Output the [x, y] coordinate of the center of the cell containing the given text.  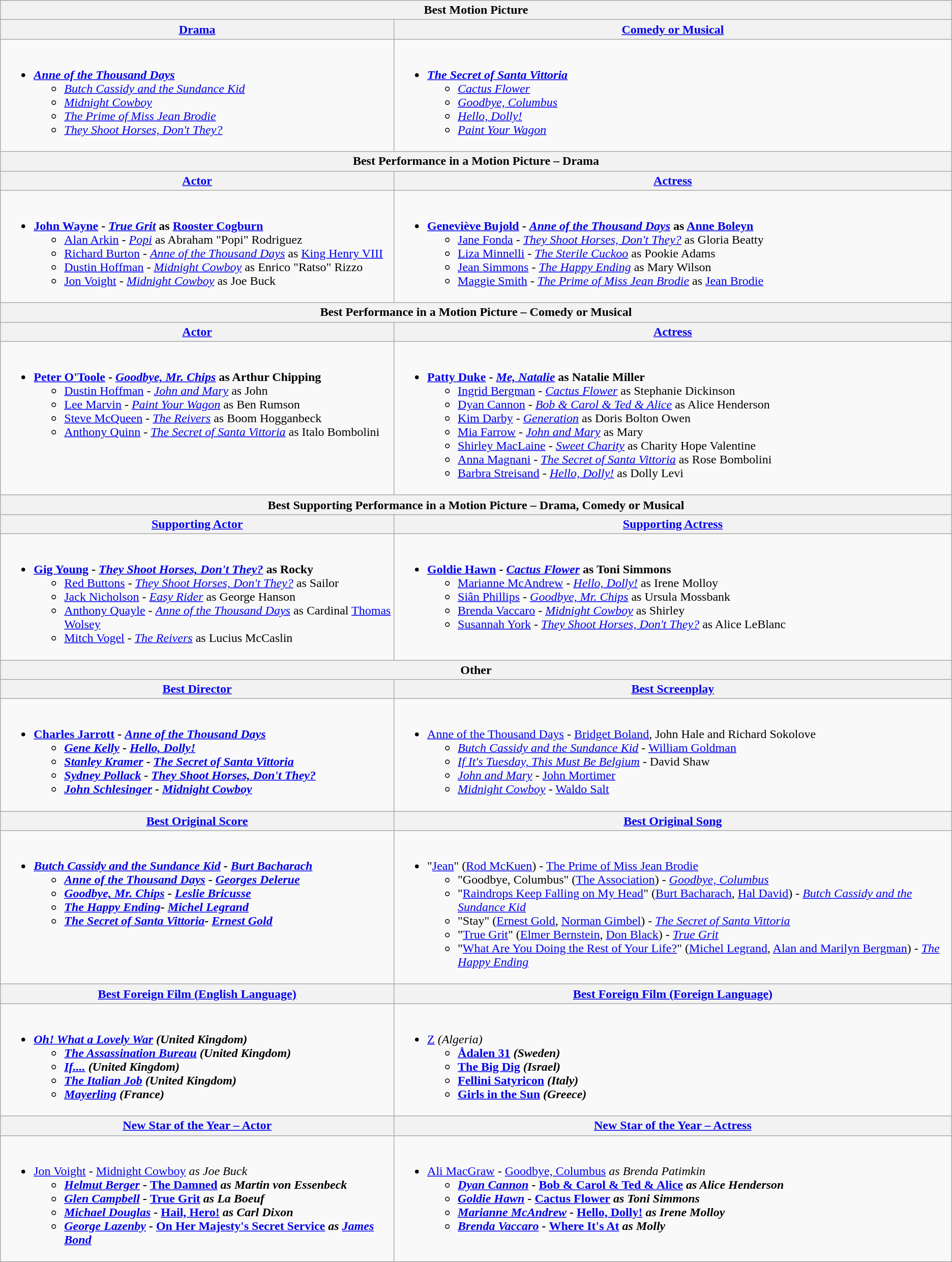
Supporting Actress [673, 524]
The Secret of Santa VittoriaCactus FlowerGoodbye, ColumbusHello, Dolly!Paint Your Wagon [673, 96]
Best Motion Picture [476, 10]
Best Original Song [673, 821]
Best Original Score [197, 821]
New Star of the Year – Actor [197, 1126]
Best Performance in a Motion Picture – Comedy or Musical [476, 312]
Comedy or Musical [673, 30]
Supporting Actor [197, 524]
Drama [197, 30]
Best Screenplay [673, 689]
Other [476, 670]
Best Director [197, 689]
Anne of the Thousand DaysButch Cassidy and the Sundance KidMidnight CowboyThe Prime of Miss Jean BrodieThey Shoot Horses, Don't They? [197, 96]
Z (Algeria)Ådalen 31 (Sweden)The Big Dig (Israel)Fellini Satyricon (Italy)Girls in the Sun (Greece) [673, 1060]
Best Foreign Film (English Language) [197, 994]
New Star of the Year – Actress [673, 1126]
Best Supporting Performance in a Motion Picture – Drama, Comedy or Musical [476, 505]
Best Foreign Film (Foreign Language) [673, 994]
Best Performance in a Motion Picture – Drama [476, 161]
